Detect which cell encompasses the target text, then output its [x, y] center coordinate. 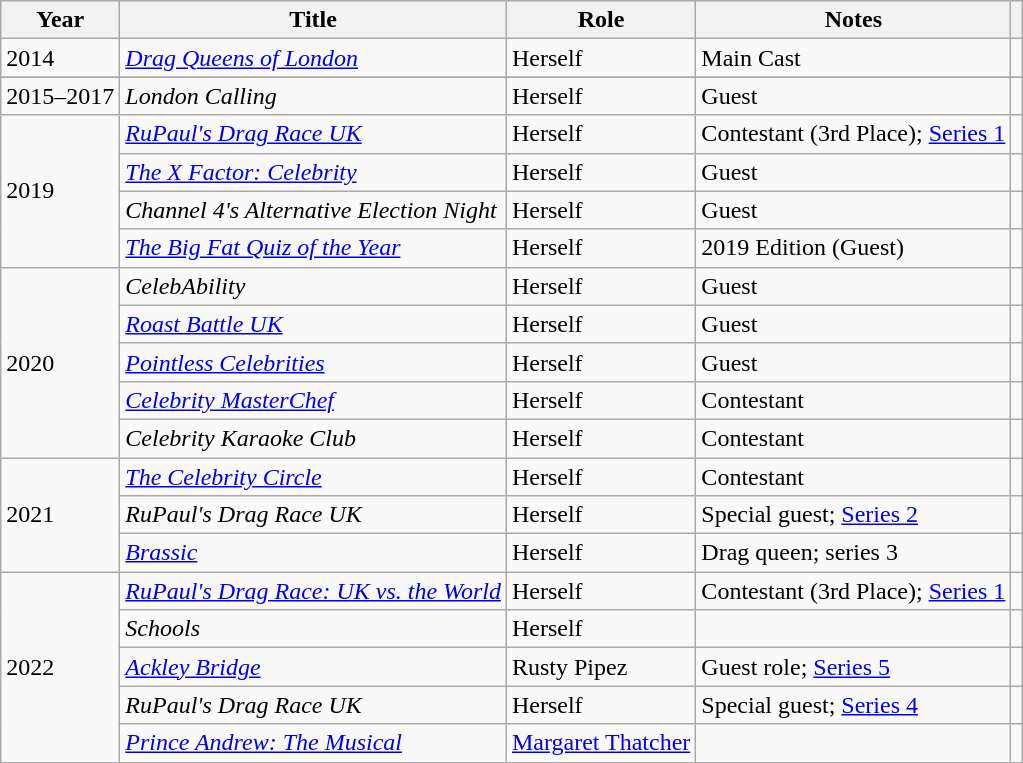
Main Cast [854, 58]
CelebAbility [314, 286]
Margaret Thatcher [600, 743]
Guest role; Series 5 [854, 667]
Celebrity MasterChef [314, 400]
2015–2017 [60, 96]
The Big Fat Quiz of the Year [314, 248]
Rusty Pipez [600, 667]
Schools [314, 629]
RuPaul's Drag Race: UK vs. the World [314, 591]
Pointless Celebrities [314, 362]
Drag queen; series 3 [854, 553]
Year [60, 20]
2019 [60, 191]
2014 [60, 58]
2020 [60, 362]
Drag Queens of London [314, 58]
Channel 4's Alternative Election Night [314, 210]
Brassic [314, 553]
2022 [60, 667]
2021 [60, 515]
London Calling [314, 96]
Special guest; Series 2 [854, 515]
Notes [854, 20]
The X Factor: Celebrity [314, 172]
The Celebrity Circle [314, 477]
Celebrity Karaoke Club [314, 438]
2019 Edition (Guest) [854, 248]
Title [314, 20]
Prince Andrew: The Musical [314, 743]
Roast Battle UK [314, 324]
Role [600, 20]
Special guest; Series 4 [854, 705]
Ackley Bridge [314, 667]
